Return the (x, y) coordinate for the center point of the cell that contains the specified text.  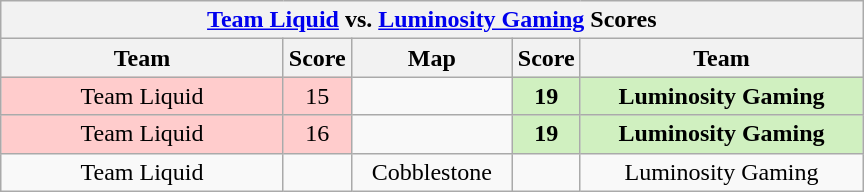
Team Liquid vs. Luminosity Gaming Scores (432, 20)
Map (432, 58)
16 (317, 134)
15 (317, 96)
Cobblestone (432, 172)
